Detect which cell encompasses the target text, then output its (x, y) center coordinate. 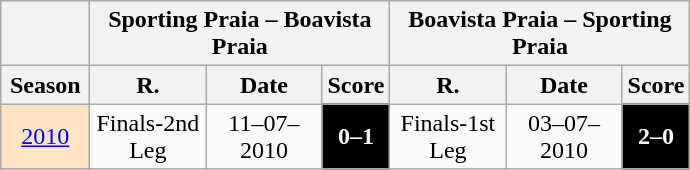
11–07–2010 (264, 136)
2010 (46, 136)
Season (46, 85)
2–0 (656, 136)
Sporting Praia – Boavista Praia (240, 34)
03–07–2010 (564, 136)
Finals-1st Leg (448, 136)
Finals-2nd Leg (148, 136)
Boavista Praia – Sporting Praia (540, 34)
0–1 (356, 136)
